Output the [x, y] coordinate of the center of the cell containing the given text.  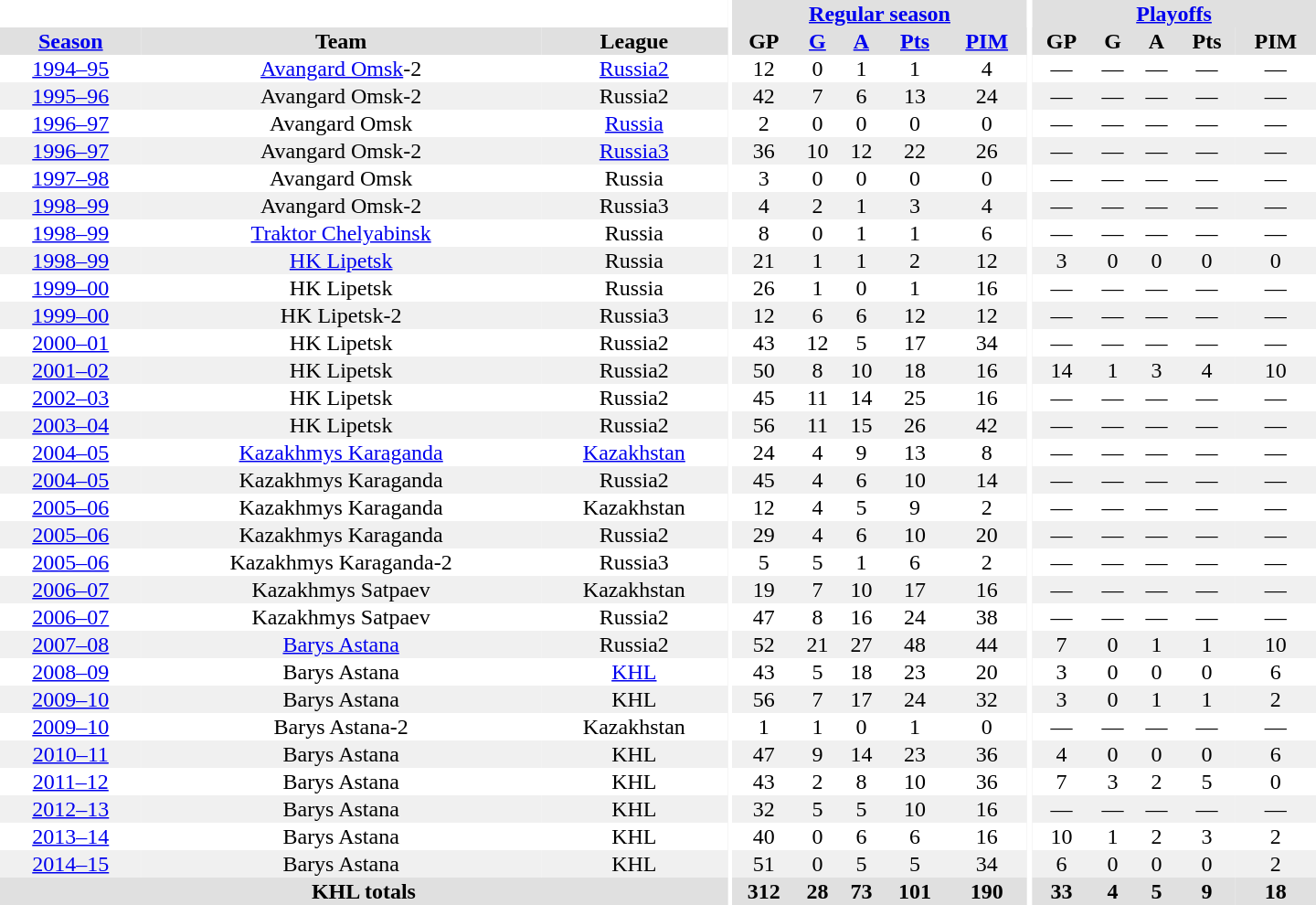
15 [861, 425]
League [634, 41]
48 [914, 644]
2012–13 [70, 809]
Kazakhmys Karaganda-2 [340, 562]
190 [987, 891]
25 [914, 398]
2008–09 [70, 672]
101 [914, 891]
51 [764, 864]
2002–03 [70, 398]
50 [764, 370]
2014–15 [70, 864]
44 [987, 644]
73 [861, 891]
52 [764, 644]
Team [340, 41]
2010–11 [70, 754]
19 [764, 590]
33 [1061, 891]
2013–14 [70, 836]
312 [764, 891]
29 [764, 535]
1995–96 [70, 96]
1994–95 [70, 69]
HK Lipetsk-2 [340, 315]
1997–98 [70, 178]
2001–02 [70, 370]
Season [70, 41]
38 [987, 617]
Regular season [879, 14]
22 [914, 151]
2003–04 [70, 425]
2000–01 [70, 343]
28 [817, 891]
40 [764, 836]
2007–08 [70, 644]
KHL totals [364, 891]
2011–12 [70, 782]
Barys Astana-2 [340, 727]
Playoffs [1173, 14]
27 [861, 644]
Traktor Chelyabinsk [340, 233]
